Scan for the cell matching the given text and deliver its [X, Y] coordinate at center. 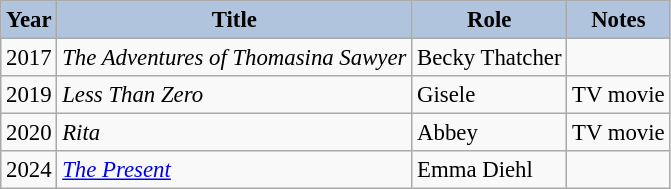
2017 [29, 58]
Gisele [490, 95]
Title [234, 20]
Notes [618, 20]
The Adventures of Thomasina Sawyer [234, 58]
Emma Diehl [490, 170]
The Present [234, 170]
2024 [29, 170]
Becky Thatcher [490, 58]
Abbey [490, 133]
Year [29, 20]
2020 [29, 133]
Less Than Zero [234, 95]
Rita [234, 133]
Role [490, 20]
2019 [29, 95]
